Locate the cell with the specified text and output its (X, Y) center coordinate. 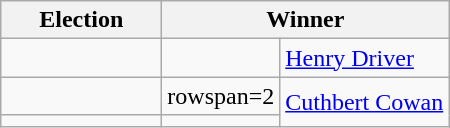
Cuthbert Cowan (364, 102)
Election (82, 20)
Winner (306, 20)
Henry Driver (364, 58)
rowspan=2 (221, 96)
